Provide the (X, Y) coordinate of the cell's center where the given text is located.  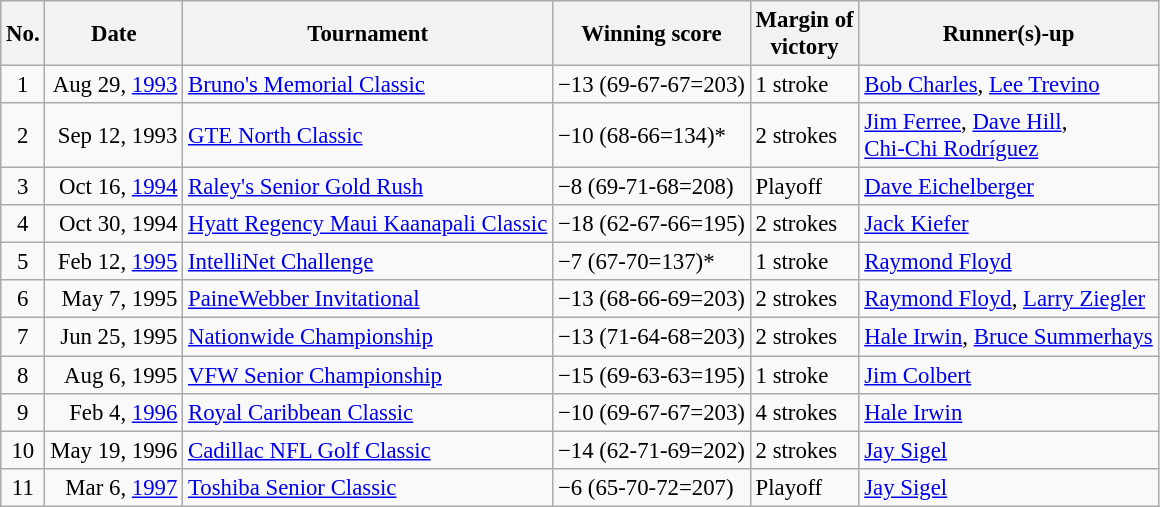
May 19, 1996 (114, 450)
Cadillac NFL Golf Classic (368, 450)
1 (23, 85)
11 (23, 487)
Date (114, 34)
Nationwide Championship (368, 337)
Jack Kiefer (1008, 224)
7 (23, 337)
Feb 12, 1995 (114, 262)
Margin ofvictory (804, 34)
−10 (68-66=134)* (652, 136)
Oct 30, 1994 (114, 224)
PaineWebber Invitational (368, 299)
Oct 16, 1994 (114, 187)
GTE North Classic (368, 136)
−8 (69-71-68=208) (652, 187)
4 strokes (804, 412)
−10 (69-67-67=203) (652, 412)
−14 (62-71-69=202) (652, 450)
−6 (65-70-72=207) (652, 487)
Royal Caribbean Classic (368, 412)
Raley's Senior Gold Rush (368, 187)
IntelliNet Challenge (368, 262)
Tournament (368, 34)
8 (23, 375)
4 (23, 224)
−7 (67-70=137)* (652, 262)
Jun 25, 1995 (114, 337)
Winning score (652, 34)
Toshiba Senior Classic (368, 487)
5 (23, 262)
Mar 6, 1997 (114, 487)
−15 (69-63-63=195) (652, 375)
Hale Irwin (1008, 412)
−13 (68-66-69=203) (652, 299)
−18 (62-67-66=195) (652, 224)
Hale Irwin, Bruce Summerhays (1008, 337)
Jim Ferree, Dave Hill, Chi-Chi Rodríguez (1008, 136)
May 7, 1995 (114, 299)
Raymond Floyd (1008, 262)
Bruno's Memorial Classic (368, 85)
Raymond Floyd, Larry Ziegler (1008, 299)
Bob Charles, Lee Trevino (1008, 85)
9 (23, 412)
6 (23, 299)
Feb 4, 1996 (114, 412)
Sep 12, 1993 (114, 136)
2 (23, 136)
Aug 29, 1993 (114, 85)
Runner(s)-up (1008, 34)
−13 (69-67-67=203) (652, 85)
Hyatt Regency Maui Kaanapali Classic (368, 224)
3 (23, 187)
VFW Senior Championship (368, 375)
Jim Colbert (1008, 375)
10 (23, 450)
Aug 6, 1995 (114, 375)
No. (23, 34)
Dave Eichelberger (1008, 187)
−13 (71-64-68=203) (652, 337)
